For the text-containing cell, return its midpoint in (x, y) coordinate format. 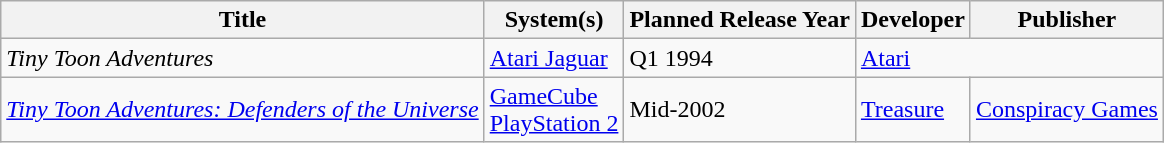
Developer (912, 20)
Planned Release Year (740, 20)
Atari Jaguar (554, 58)
GameCubePlayStation 2 (554, 110)
Conspiracy Games (1066, 110)
Treasure (912, 110)
Tiny Toon Adventures (242, 58)
Tiny Toon Adventures: Defenders of the Universe (242, 110)
Q1 1994 (740, 58)
Atari (1009, 58)
Publisher (1066, 20)
Mid-2002 (740, 110)
Title (242, 20)
System(s) (554, 20)
